Capture the cell that displays the provided text and extract its [X, Y] central coordinate. 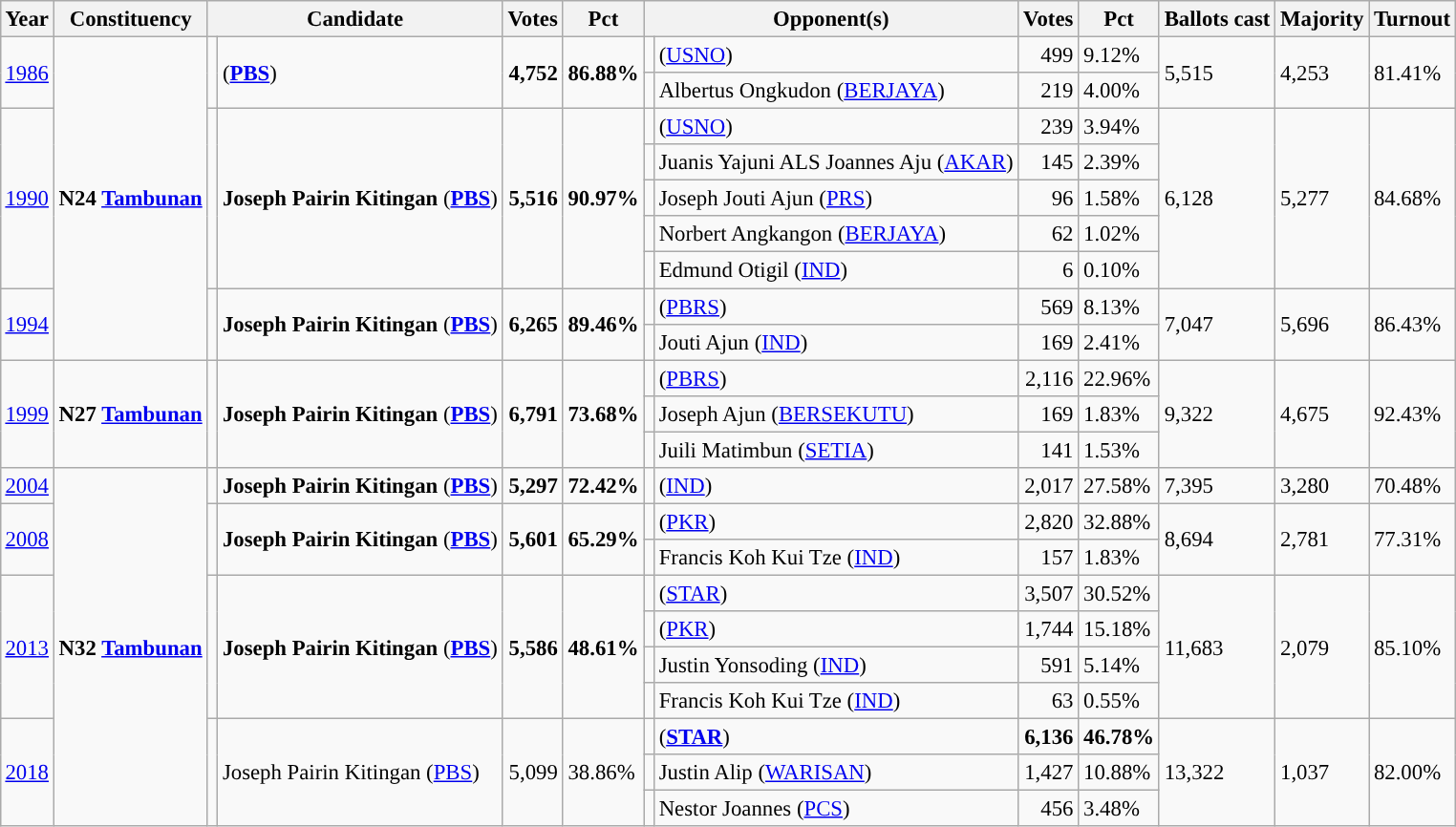
65.29% [604, 539]
5,586 [533, 647]
3,280 [1322, 485]
2008 [27, 539]
6 [1049, 270]
6,265 [533, 325]
1,037 [1322, 774]
13,322 [1217, 774]
Joseph Ajun (BERSEKUTU) [835, 413]
86.43% [1412, 325]
85.10% [1412, 647]
7,395 [1217, 485]
62 [1049, 234]
Jouti Ajun (IND) [835, 342]
2.41% [1120, 342]
2,820 [1049, 521]
Juanis Yajuni ALS Joannes Aju (AKAR) [835, 162]
5,099 [533, 774]
92.43% [1412, 414]
1.58% [1120, 199]
38.86% [604, 774]
Juili Matimbun (SETIA) [835, 450]
5,515 [1217, 73]
239 [1049, 127]
Opponent(s) [831, 19]
591 [1049, 665]
27.58% [1120, 485]
4.00% [1120, 91]
7,047 [1217, 325]
499 [1049, 54]
Majority [1322, 19]
32.88% [1120, 521]
Constituency [130, 19]
77.31% [1412, 539]
89.46% [604, 325]
72.42% [604, 485]
2018 [27, 774]
456 [1049, 809]
0.10% [1120, 270]
10.88% [1120, 773]
6,791 [533, 414]
46.78% [1120, 737]
Justin Yonsoding (IND) [835, 665]
(IND) [835, 485]
2.39% [1120, 162]
5,696 [1322, 325]
84.68% [1412, 199]
Edmund Otigil (IND) [835, 270]
Norbert Angkangon (BERJAYA) [835, 234]
11,683 [1217, 647]
90.97% [604, 199]
1.53% [1120, 450]
N24 Tambunan [130, 198]
4,752 [533, 73]
6,128 [1217, 199]
2,017 [1049, 485]
145 [1049, 162]
86.88% [604, 73]
Candidate [355, 19]
N32 Tambunan [130, 647]
3,507 [1049, 593]
96 [1049, 199]
0.55% [1120, 701]
Year [27, 19]
82.00% [1412, 774]
63 [1049, 701]
(PBS) [361, 73]
5,297 [533, 485]
1,744 [1049, 629]
Turnout [1412, 19]
219 [1049, 91]
48.61% [604, 647]
N27 Tambunan [130, 414]
9,322 [1217, 414]
Justin Alip (WARISAN) [835, 773]
3.94% [1120, 127]
2,781 [1322, 539]
73.68% [604, 414]
6,136 [1049, 737]
Joseph Jouti Ajun (PRS) [835, 199]
8,694 [1217, 539]
5.14% [1120, 665]
Albertus Ongkudon (BERJAYA) [835, 91]
Nestor Joannes (PCS) [835, 809]
157 [1049, 558]
30.52% [1120, 593]
569 [1049, 307]
70.48% [1412, 485]
4,253 [1322, 73]
22.96% [1120, 378]
5,516 [533, 199]
8.13% [1120, 307]
141 [1049, 450]
5,277 [1322, 199]
2,116 [1049, 378]
15.18% [1120, 629]
1994 [27, 325]
1,427 [1049, 773]
3.48% [1120, 809]
Ballots cast [1217, 19]
9.12% [1120, 54]
1990 [27, 199]
1986 [27, 73]
4,675 [1322, 414]
1999 [27, 414]
2013 [27, 647]
81.41% [1412, 73]
5,601 [533, 539]
1.02% [1120, 234]
2004 [27, 485]
2,079 [1322, 647]
